Detect which cell encompasses the target text, then output its (X, Y) center coordinate. 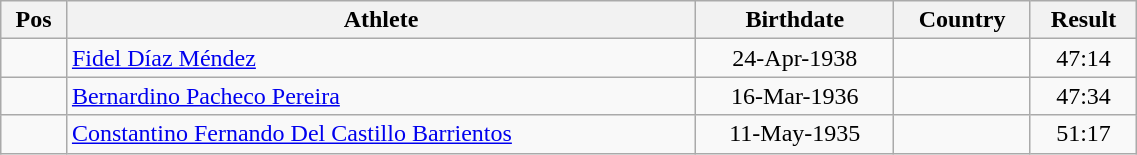
11-May-1935 (795, 134)
Athlete (380, 20)
16-Mar-1936 (795, 96)
Bernardino Pacheco Pereira (380, 96)
47:34 (1084, 96)
Birthdate (795, 20)
Result (1084, 20)
47:14 (1084, 58)
51:17 (1084, 134)
24-Apr-1938 (795, 58)
Pos (34, 20)
Fidel Díaz Méndez (380, 58)
Country (962, 20)
Constantino Fernando Del Castillo Barrientos (380, 134)
